Return [X, Y] of the center of cell containing provided text 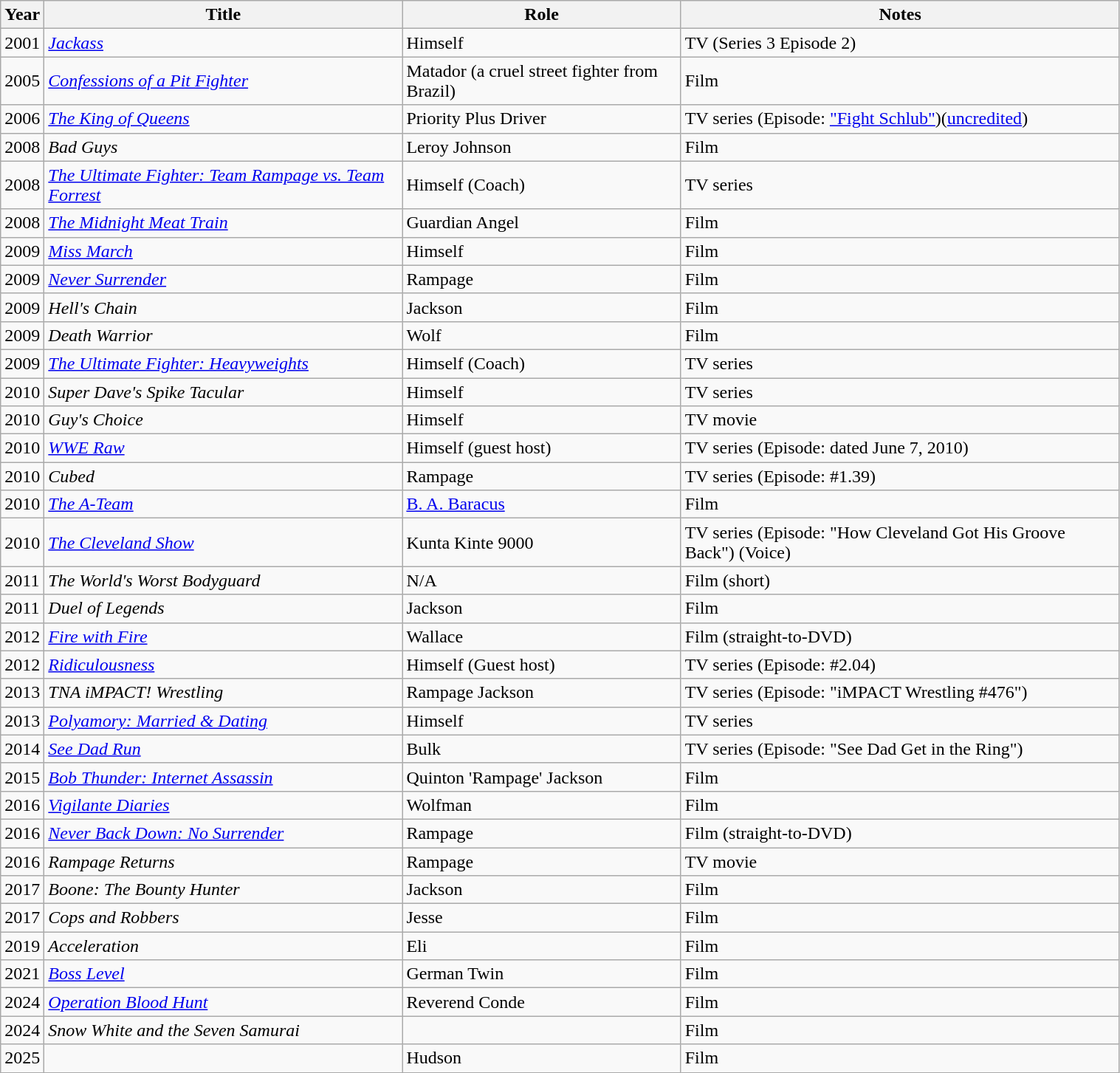
Year [22, 15]
Cops and Robbers [223, 918]
See Dad Run [223, 749]
Hell's Chain [223, 307]
Kunta Kinte 9000 [542, 542]
Guardian Angel [542, 223]
German Twin [542, 974]
WWE Raw [223, 448]
Himself (guest host) [542, 448]
Hudson [542, 1058]
Role [542, 15]
TV series (Episode: #2.04) [900, 665]
Matador (a cruel street fighter from Brazil) [542, 81]
Death Warrior [223, 335]
Quinton 'Rampage' Jackson [542, 777]
The Ultimate Fighter: Heavyweights [223, 363]
Never Back Down: No Surrender [223, 833]
Wolfman [542, 805]
TNA iMPACT! Wrestling [223, 693]
Leroy Johnson [542, 147]
The King of Queens [223, 119]
Boone: The Bounty Hunter [223, 890]
Rampage Returns [223, 862]
2021 [22, 974]
Notes [900, 15]
Bad Guys [223, 147]
TV series (Episode: dated June 7, 2010) [900, 448]
Himself (Guest host) [542, 665]
TV series (Episode: "How Cleveland Got His Groove Back") (Voice) [900, 542]
TV (Series 3 Episode 2) [900, 43]
2019 [22, 946]
2014 [22, 749]
Wolf [542, 335]
Guy's Choice [223, 420]
N/A [542, 580]
The Ultimate Fighter: Team Rampage vs. Team Forrest [223, 185]
Vigilante Diaries [223, 805]
The World's Worst Bodyguard [223, 580]
Confessions of a Pit Fighter [223, 81]
Film (short) [900, 580]
TV series (Episode: "See Dad Get in the Ring") [900, 749]
Priority Plus Driver [542, 119]
Ridiculousness [223, 665]
Fire with Fire [223, 637]
Jackass [223, 43]
B. A. Baracus [542, 504]
Snow White and the Seven Samurai [223, 1030]
2001 [22, 43]
2025 [22, 1058]
Cubed [223, 476]
Bob Thunder: Internet Assassin [223, 777]
TV series (Episode: #1.39) [900, 476]
Super Dave's Spike Tacular [223, 392]
Wallace [542, 637]
Reverend Conde [542, 1002]
The A-Team [223, 504]
Never Surrender [223, 279]
Boss Level [223, 974]
2015 [22, 777]
TV series (Episode: "Fight Schlub")(uncredited) [900, 119]
Miss March [223, 251]
Title [223, 15]
TV series (Episode: "iMPACT Wrestling #476") [900, 693]
Rampage Jackson [542, 693]
2005 [22, 81]
Eli [542, 946]
The Midnight Meat Train [223, 223]
Bulk [542, 749]
Operation Blood Hunt [223, 1002]
Polyamory: Married & Dating [223, 721]
Duel of Legends [223, 609]
The Cleveland Show [223, 542]
Acceleration [223, 946]
Jesse [542, 918]
2006 [22, 119]
